Capture the cell that displays the provided text and extract its [x, y] central coordinate. 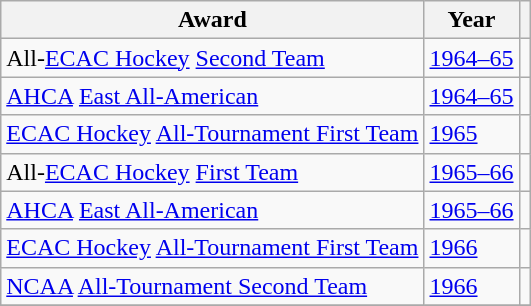
1965 [472, 134]
Year [472, 20]
All-ECAC Hockey First Team [212, 172]
All-ECAC Hockey Second Team [212, 58]
Award [212, 20]
NCAA All-Tournament Second Team [212, 286]
